Return [x, y] of the center of cell containing provided text 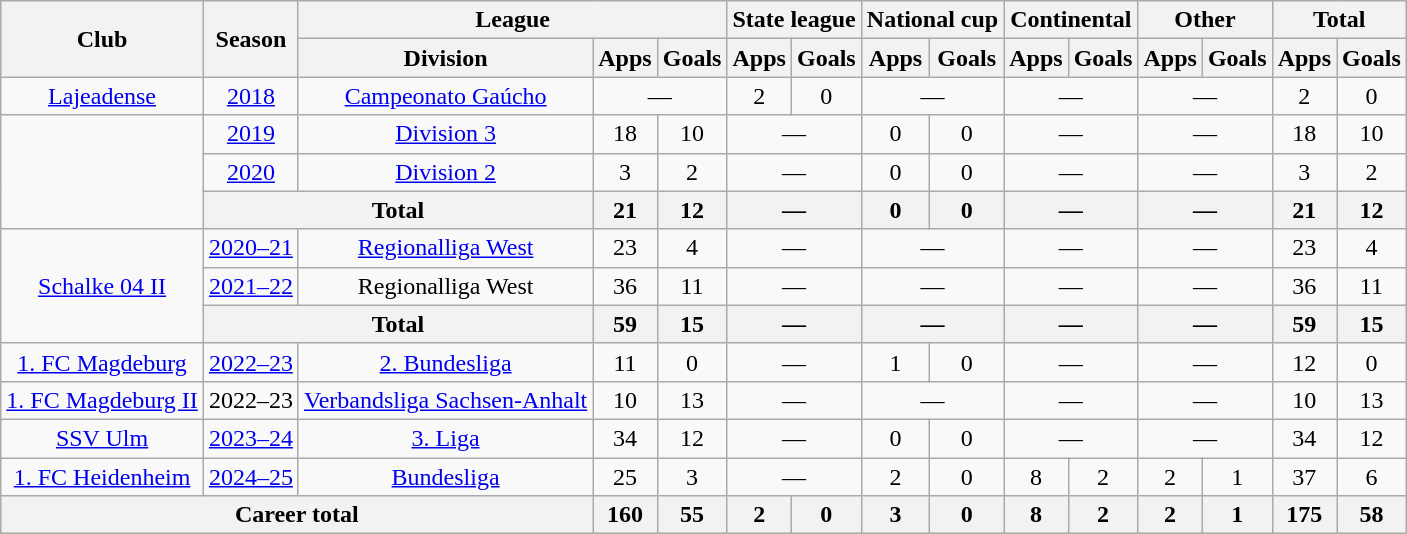
1. FC Magdeburg II [102, 400]
Season [250, 39]
League [512, 20]
Schalke 04 II [102, 286]
Other [1205, 20]
2024–25 [250, 477]
6 [1372, 477]
Lajeadense [102, 96]
Career total [297, 515]
37 [1304, 477]
1. FC Magdeburg [102, 362]
58 [1372, 515]
2018 [250, 96]
175 [1304, 515]
2023–24 [250, 438]
National cup [932, 20]
2021–22 [250, 286]
160 [625, 515]
Bundesliga [445, 477]
Club [102, 39]
Division 3 [445, 134]
1. FC Heidenheim [102, 477]
Division 2 [445, 172]
2019 [250, 134]
State league [794, 20]
2020–21 [250, 248]
25 [625, 477]
Division [445, 58]
2020 [250, 172]
SSV Ulm [102, 438]
55 [692, 515]
3. Liga [445, 438]
Campeonato Gaúcho [445, 96]
Verbandsliga Sachsen-Anhalt [445, 400]
Continental [1071, 20]
2. Bundesliga [445, 362]
